Detect which cell encompasses the target text, then output its [X, Y] center coordinate. 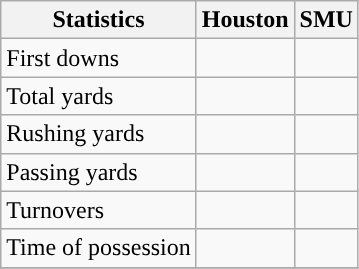
Passing yards [99, 172]
Turnovers [99, 210]
Total yards [99, 96]
Rushing yards [99, 134]
Statistics [99, 20]
Houston [245, 20]
First downs [99, 58]
Time of possession [99, 248]
SMU [326, 20]
